Find where the given text appears and provide that cell's center as [X, Y] coordinate. 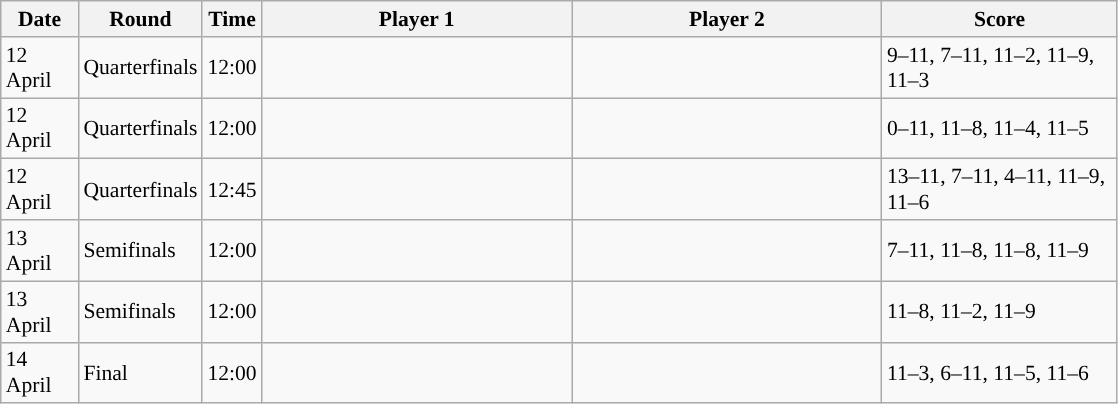
12:45 [232, 190]
Score [1000, 19]
Final [140, 372]
Round [140, 19]
Player 2 [727, 19]
11–3, 6–11, 11–5, 11–6 [1000, 372]
Time [232, 19]
11–8, 11–2, 11–9 [1000, 312]
Date [40, 19]
0–11, 11–8, 11–4, 11–5 [1000, 128]
9–11, 7–11, 11–2, 11–9, 11–3 [1000, 68]
14 April [40, 372]
13–11, 7–11, 4–11, 11–9, 11–6 [1000, 190]
Player 1 [417, 19]
7–11, 11–8, 11–8, 11–9 [1000, 250]
